Provide the (x, y) coordinate of the cell's center where the given text is located.  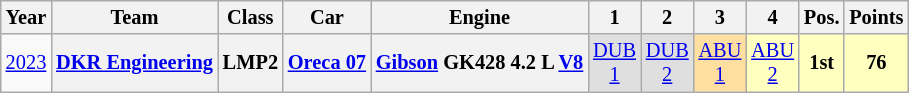
ABU1 (720, 63)
Oreca 07 (327, 63)
Engine (480, 17)
DUB2 (668, 63)
3 (720, 17)
1 (614, 17)
1st (822, 63)
Gibson GK428 4.2 L V8 (480, 63)
Points (876, 17)
Pos. (822, 17)
76 (876, 63)
Class (250, 17)
DKR Engineering (134, 63)
LMP2 (250, 63)
Year (26, 17)
ABU2 (772, 63)
4 (772, 17)
2 (668, 17)
Car (327, 17)
DUB1 (614, 63)
Team (134, 17)
2023 (26, 63)
